Find where the given text appears and provide that cell's center as (X, Y) coordinate. 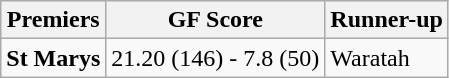
Runner-up (387, 20)
21.20 (146) - 7.8 (50) (216, 58)
GF Score (216, 20)
Premiers (54, 20)
St Marys (54, 58)
Waratah (387, 58)
